Pinpoint the cell where the given text exists, returning its (x, y) midpoint coordinate. 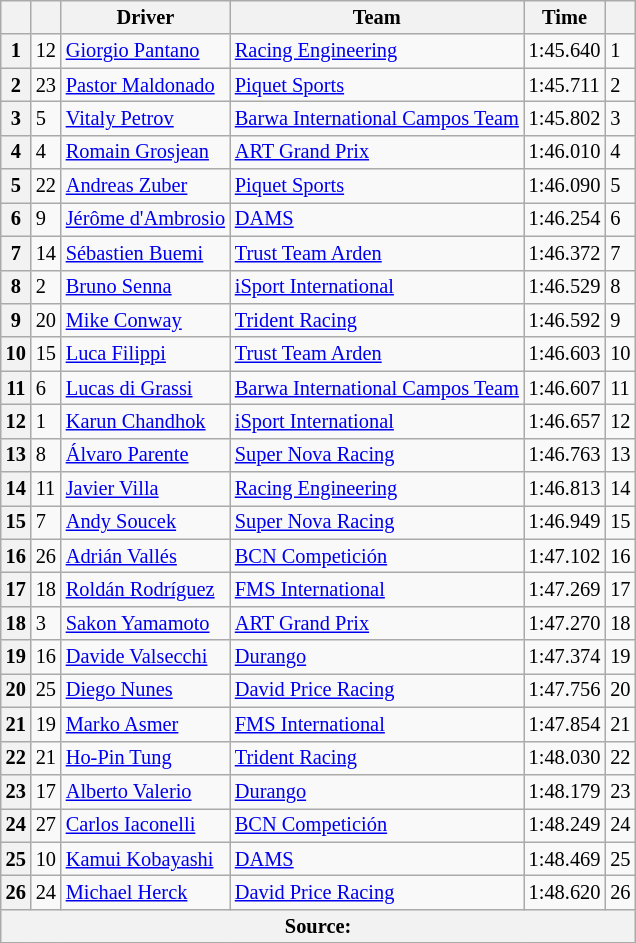
1:46.607 (565, 388)
Time (565, 17)
1:46.813 (565, 489)
Carlos Iaconelli (146, 825)
Sébastien Buemi (146, 253)
1:47.374 (565, 657)
Diego Nunes (146, 690)
Lucas di Grassi (146, 388)
27 (46, 825)
1:46.592 (565, 320)
Bruno Senna (146, 287)
Roldán Rodríguez (146, 589)
1:46.763 (565, 455)
1:47.102 (565, 556)
Alberto Valerio (146, 791)
Andreas Zuber (146, 186)
Kamui Kobayashi (146, 859)
Giorgio Pantano (146, 51)
Andy Soucek (146, 522)
1:46.372 (565, 253)
1:46.949 (565, 522)
Luca Filippi (146, 354)
Source: (318, 926)
Álvaro Parente (146, 455)
1:47.756 (565, 690)
Karun Chandhok (146, 421)
1:45.802 (565, 118)
Romain Grosjean (146, 152)
Marko Asmer (146, 724)
Ho-Pin Tung (146, 758)
Davide Valsecchi (146, 657)
Driver (146, 17)
1:45.640 (565, 51)
1:46.254 (565, 219)
Pastor Maldonado (146, 85)
1:46.603 (565, 354)
1:46.529 (565, 287)
Mike Conway (146, 320)
1:48.030 (565, 758)
1:48.179 (565, 791)
Adrián Vallés (146, 556)
1:47.854 (565, 724)
Team (377, 17)
Vitaly Petrov (146, 118)
1:46.090 (565, 186)
Sakon Yamamoto (146, 623)
1:46.657 (565, 421)
1:47.270 (565, 623)
1:48.469 (565, 859)
Michael Herck (146, 892)
1:46.010 (565, 152)
Javier Villa (146, 489)
Jérôme d'Ambrosio (146, 219)
1:45.711 (565, 85)
1:48.620 (565, 892)
1:47.269 (565, 589)
1:48.249 (565, 825)
